Detect which cell encompasses the target text, then output its [x, y] center coordinate. 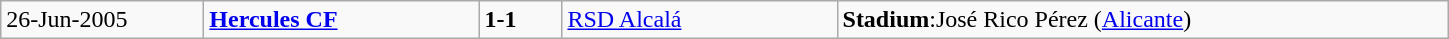
RSD Alcalá [700, 20]
26-Jun-2005 [102, 20]
Stadium:José Rico Pérez (Alicante) [1142, 20]
1-1 [520, 20]
Hercules CF [342, 20]
